From the cell containing the given text, extract its center point as [X, Y] coordinate. 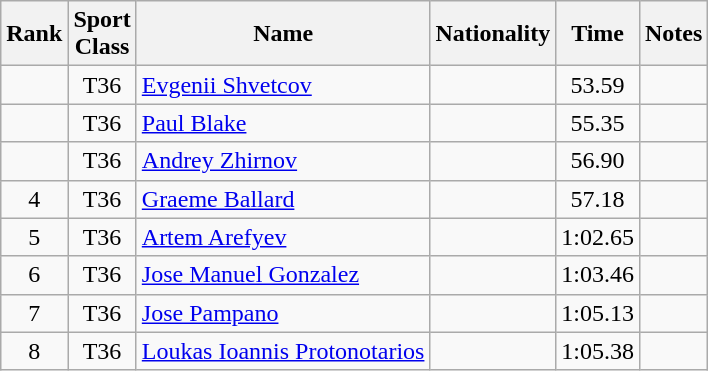
Name [283, 34]
Time [598, 34]
57.18 [598, 199]
53.59 [598, 85]
Notes [673, 34]
4 [34, 199]
5 [34, 237]
1:05.38 [598, 351]
7 [34, 313]
Nationality [493, 34]
6 [34, 275]
Jose Manuel Gonzalez [283, 275]
Graeme Ballard [283, 199]
55.35 [598, 123]
Loukas Ioannis Protonotarios [283, 351]
Jose Pampano [283, 313]
8 [34, 351]
Evgenii Shvetcov [283, 85]
1:05.13 [598, 313]
Artem Arefyev [283, 237]
Rank [34, 34]
1:03.46 [598, 275]
1:02.65 [598, 237]
Andrey Zhirnov [283, 161]
56.90 [598, 161]
Paul Blake [283, 123]
SportClass [102, 34]
